Determine the (x, y) coordinate at the center of the cell enclosing the given text.  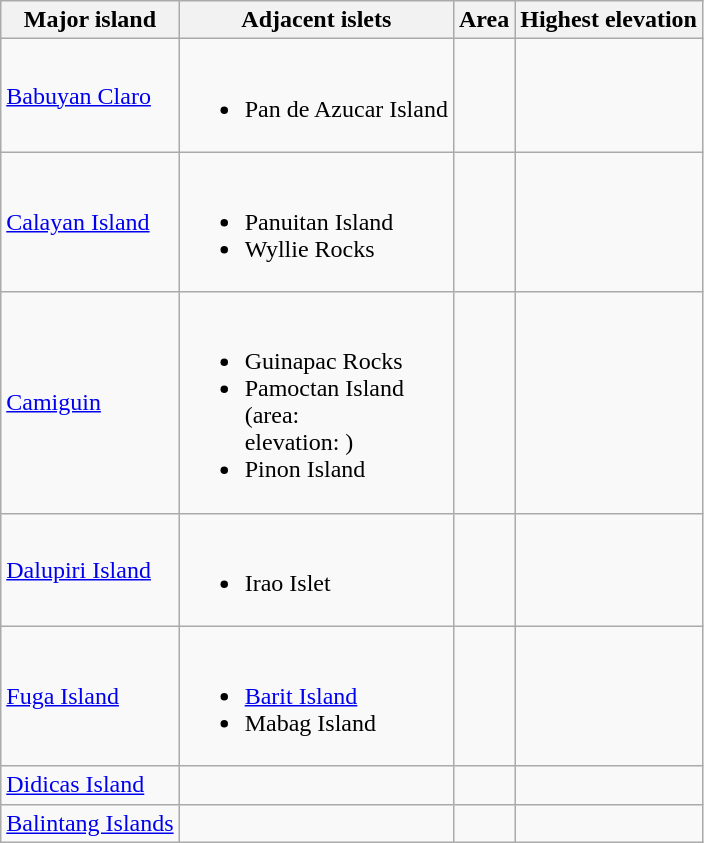
Highest elevation (609, 20)
Area (484, 20)
Pan de Azucar Island (316, 96)
Camiguin (90, 402)
Irao Islet (316, 570)
Dalupiri Island (90, 570)
Panuitan IslandWyllie Rocks (316, 222)
Guinapac RocksPamoctan Island(area: elevation: )Pinon Island (316, 402)
Barit IslandMabag Island (316, 696)
Babuyan Claro (90, 96)
Fuga Island (90, 696)
Major island (90, 20)
Adjacent islets (316, 20)
Calayan Island (90, 222)
Didicas Island (90, 785)
Balintang Islands (90, 823)
